Pinpoint the cell where the given text exists, returning its (X, Y) midpoint coordinate. 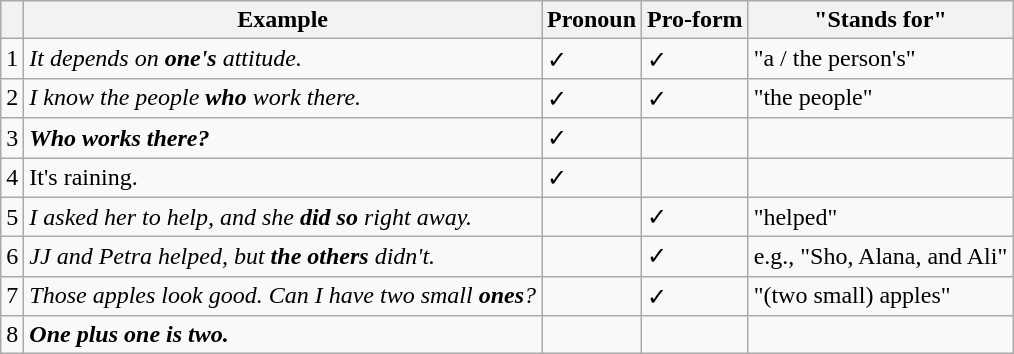
One plus one is two. (283, 335)
"the people" (880, 98)
5 (12, 217)
JJ and Petra helped, but the others didn't. (283, 257)
8 (12, 335)
"Stands for" (880, 20)
Pronoun (592, 20)
6 (12, 257)
I know the people who work there. (283, 98)
7 (12, 296)
"(two small) apples" (880, 296)
2 (12, 98)
Example (283, 20)
"a / the person's" (880, 59)
I asked her to help, and she did so right away. (283, 217)
It's raining. (283, 178)
Who works there? (283, 138)
4 (12, 178)
Those apples look good. Can I have two small ones? (283, 296)
3 (12, 138)
"helped" (880, 217)
Pro-form (696, 20)
1 (12, 59)
e.g., "Sho, Alana, and Ali" (880, 257)
It depends on one's attitude. (283, 59)
